Provide the [x, y] coordinate of the cell's center where the given text is located.  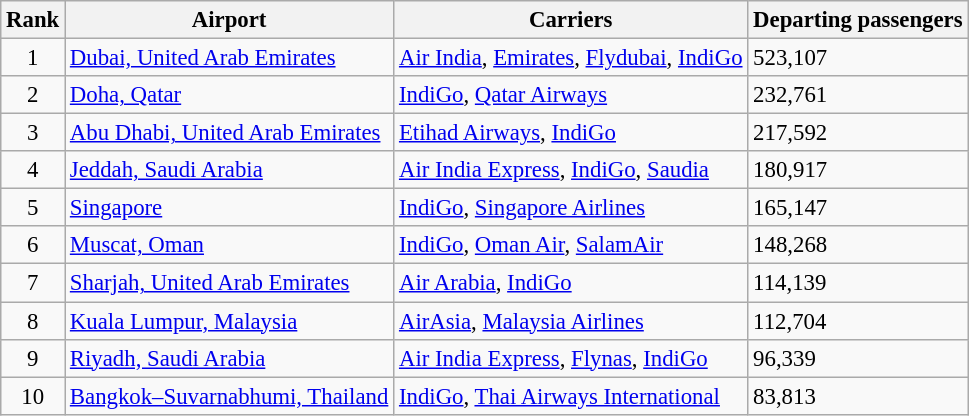
10 [33, 396]
165,147 [858, 208]
AirAsia, Malaysia Airlines [571, 321]
8 [33, 321]
96,339 [858, 358]
Singapore [230, 208]
IndiGo, Thai Airways International [571, 396]
IndiGo, Oman Air, SalamAir [571, 245]
5 [33, 208]
3 [33, 133]
6 [33, 245]
1 [33, 58]
232,761 [858, 95]
180,917 [858, 170]
Muscat, Oman [230, 245]
Bangkok–Suvarnabhumi, Thailand [230, 396]
Air India Express, Flynas, IndiGo [571, 358]
523,107 [858, 58]
2 [33, 95]
9 [33, 358]
Airport [230, 20]
IndiGo, Qatar Airways [571, 95]
Air India Express, IndiGo, Saudia [571, 170]
Air Arabia, IndiGo [571, 283]
Rank [33, 20]
Jeddah, Saudi Arabia [230, 170]
4 [33, 170]
Kuala Lumpur, Malaysia [230, 321]
Sharjah, United Arab Emirates [230, 283]
Dubai, United Arab Emirates [230, 58]
IndiGo, Singapore Airlines [571, 208]
Etihad Airways, IndiGo [571, 133]
Riyadh, Saudi Arabia [230, 358]
Doha, Qatar [230, 95]
148,268 [858, 245]
83,813 [858, 396]
114,139 [858, 283]
112,704 [858, 321]
Departing passengers [858, 20]
Abu Dhabi, United Arab Emirates [230, 133]
217,592 [858, 133]
7 [33, 283]
Air India, Emirates, Flydubai, IndiGo [571, 58]
Carriers [571, 20]
